Scan for the cell matching the given text and deliver its (x, y) coordinate at center. 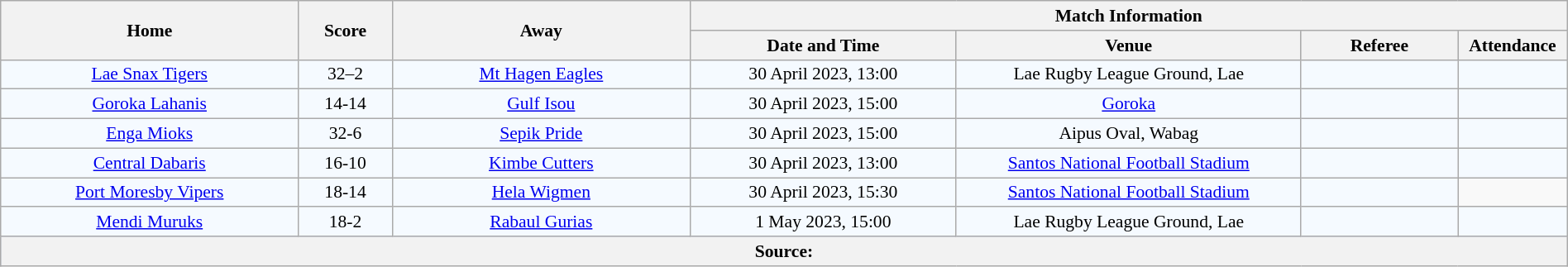
Venue (1128, 45)
Score (346, 30)
Goroka (1128, 104)
Gulf Isou (541, 104)
Match Information (1128, 16)
18-14 (346, 193)
Date and Time (823, 45)
Kimbe Cutters (541, 163)
Attendance (1513, 45)
Sepik Pride (541, 134)
Mendi Muruks (150, 222)
Rabaul Gurias (541, 222)
Port Moresby Vipers (150, 193)
Lae Snax Tigers (150, 74)
Central Dabaris (150, 163)
Aipus Oval, Wabag (1128, 134)
32-6 (346, 134)
Goroka Lahanis (150, 104)
Hela Wigmen (541, 193)
Home (150, 30)
Enga Mioks (150, 134)
30 April 2023, 15:30 (823, 193)
1 May 2023, 15:00 (823, 222)
14-14 (346, 104)
Referee (1379, 45)
Mt Hagen Eagles (541, 74)
Away (541, 30)
Source: (784, 251)
16-10 (346, 163)
18-2 (346, 222)
32–2 (346, 74)
